From the cell containing the given text, extract its center point as (x, y) coordinate. 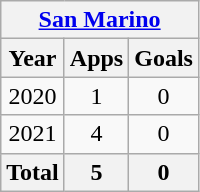
2021 (33, 134)
4 (96, 134)
2020 (33, 96)
San Marino (100, 20)
Year (33, 58)
Goals (164, 58)
5 (96, 172)
1 (96, 96)
Apps (96, 58)
Total (33, 172)
